From the cell containing the given text, extract its center point as [x, y] coordinate. 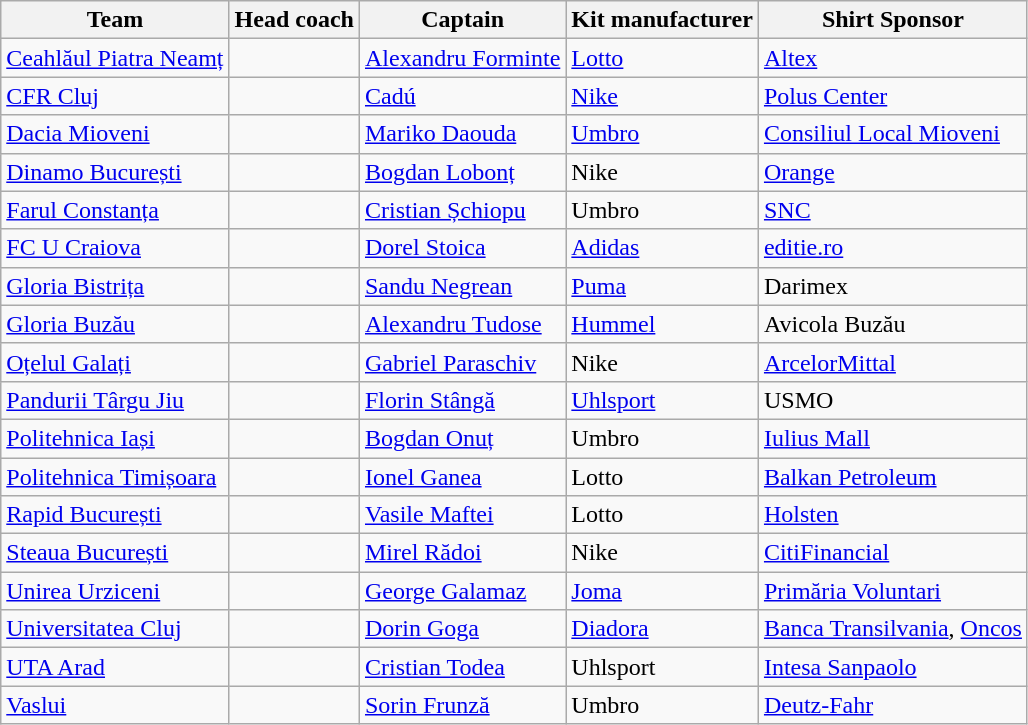
Dacia Mioveni [115, 134]
Cristian Todea [462, 667]
Bogdan Onuț [462, 438]
Alexandru Forminte [462, 58]
Diadora [662, 629]
Shirt Sponsor [892, 20]
Ceahlăul Piatra Neamț [115, 58]
Primăria Voluntari [892, 591]
Balkan Petroleum [892, 477]
Dorin Goga [462, 629]
George Galamaz [462, 591]
Orange [892, 172]
USMO [892, 400]
CFR Cluj [115, 96]
UTA Arad [115, 667]
editie.ro [892, 248]
Darimex [892, 286]
Universitatea Cluj [115, 629]
Adidas [662, 248]
Dinamo București [115, 172]
FC U Craiova [115, 248]
CitiFinancial [892, 553]
Vaslui [115, 705]
Holsten [892, 515]
Gabriel Paraschiv [462, 362]
Rapid București [115, 515]
Cristian Șchiopu [462, 210]
Consiliul Local Mioveni [892, 134]
Deutz-Fahr [892, 705]
Banca Transilvania, Oncos [892, 629]
Vasile Maftei [462, 515]
Mariko Daouda [462, 134]
Kit manufacturer [662, 20]
Intesa Sanpaolo [892, 667]
Team [115, 20]
Captain [462, 20]
Bogdan Lobonț [462, 172]
Sandu Negrean [462, 286]
Mirel Rădoi [462, 553]
Oțelul Galați [115, 362]
Polus Center [892, 96]
Sorin Frunză [462, 705]
Hummel [662, 324]
Alexandru Tudose [462, 324]
Gloria Bistrița [115, 286]
Dorel Stoica [462, 248]
Farul Constanța [115, 210]
Politehnica Iași [115, 438]
Florin Stângă [462, 400]
Head coach [294, 20]
ArcelorMittal [892, 362]
Unirea Urziceni [115, 591]
Puma [662, 286]
Iulius Mall [892, 438]
Joma [662, 591]
SNC [892, 210]
Politehnica Timișoara [115, 477]
Gloria Buzău [115, 324]
Steaua București [115, 553]
Avicola Buzău [892, 324]
Cadú [462, 96]
Altex [892, 58]
Pandurii Târgu Jiu [115, 400]
Ionel Ganea [462, 477]
